Scan for the cell matching the given text and deliver its (X, Y) coordinate at center. 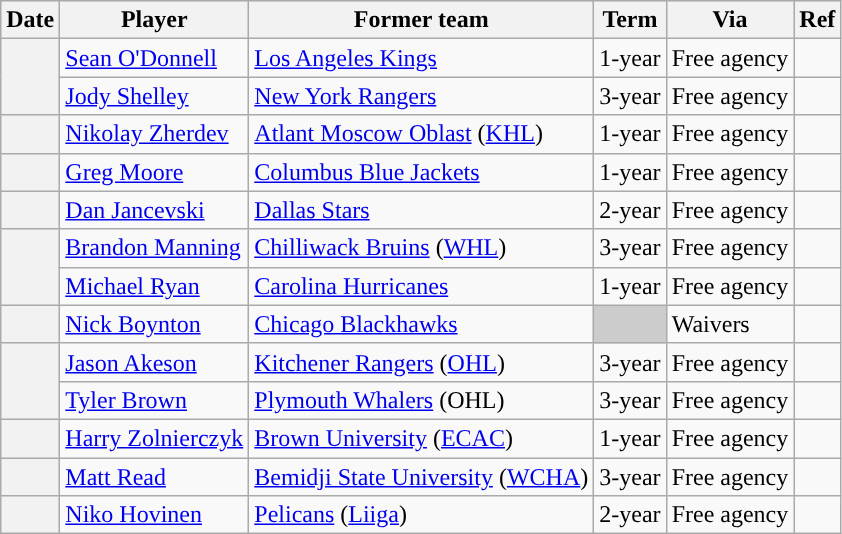
Ref (818, 20)
Dan Jancevski (154, 210)
Chilliwack Bruins (WHL) (422, 248)
Sean O'Donnell (154, 58)
Chicago Blackhawks (422, 324)
New York Rangers (422, 96)
Matt Read (154, 477)
Bemidji State University (WCHA) (422, 477)
Los Angeles Kings (422, 58)
Nikolay Zherdev (154, 134)
Jason Akeson (154, 362)
Date (30, 20)
Brown University (ECAC) (422, 438)
Former team (422, 20)
Columbus Blue Jackets (422, 172)
Via (730, 20)
Carolina Hurricanes (422, 286)
Michael Ryan (154, 286)
Kitchener Rangers (OHL) (422, 362)
Harry Zolnierczyk (154, 438)
Atlant Moscow Oblast (KHL) (422, 134)
Waivers (730, 324)
Tyler Brown (154, 400)
Nick Boynton (154, 324)
Plymouth Whalers (OHL) (422, 400)
Player (154, 20)
Dallas Stars (422, 210)
Niko Hovinen (154, 515)
Greg Moore (154, 172)
Brandon Manning (154, 248)
Pelicans (Liiga) (422, 515)
Term (630, 20)
Jody Shelley (154, 96)
